Search for the cell housing the specified text and yield its (x, y) center coordinate. 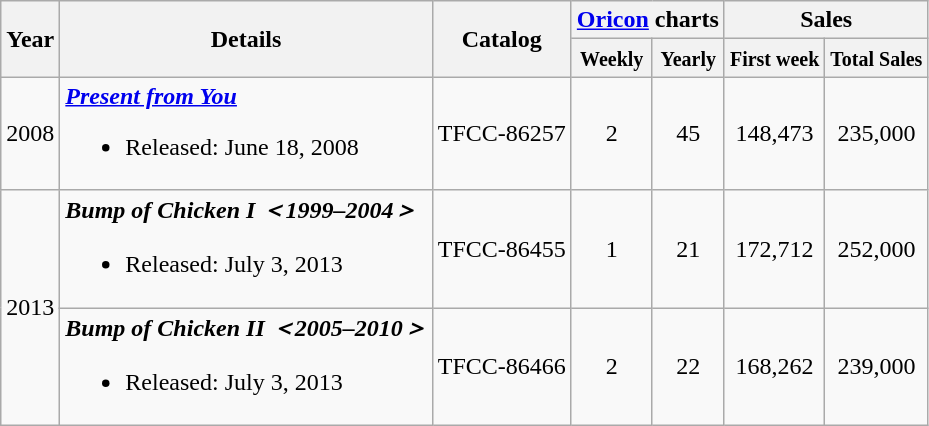
Yearly (688, 58)
172,712 (774, 249)
Catalog (502, 39)
Sales (826, 20)
22 (688, 367)
148,473 (774, 134)
TFCC-86466 (502, 367)
235,000 (876, 134)
1 (612, 249)
First week (774, 58)
Oricon charts (648, 20)
Details (246, 39)
Present from YouReleased: June 18, 2008 (246, 134)
2008 (30, 134)
168,262 (774, 367)
TFCC-86257 (502, 134)
Bump of Chicken I ＜1999–2004＞Released: July 3, 2013 (246, 249)
Year (30, 39)
Weekly (612, 58)
2013 (30, 308)
Total Sales (876, 58)
252,000 (876, 249)
TFCC-86455 (502, 249)
21 (688, 249)
Bump of Chicken II ＜2005–2010＞Released: July 3, 2013 (246, 367)
239,000 (876, 367)
45 (688, 134)
